Find where the given text appears and provide that cell's center as [x, y] coordinate. 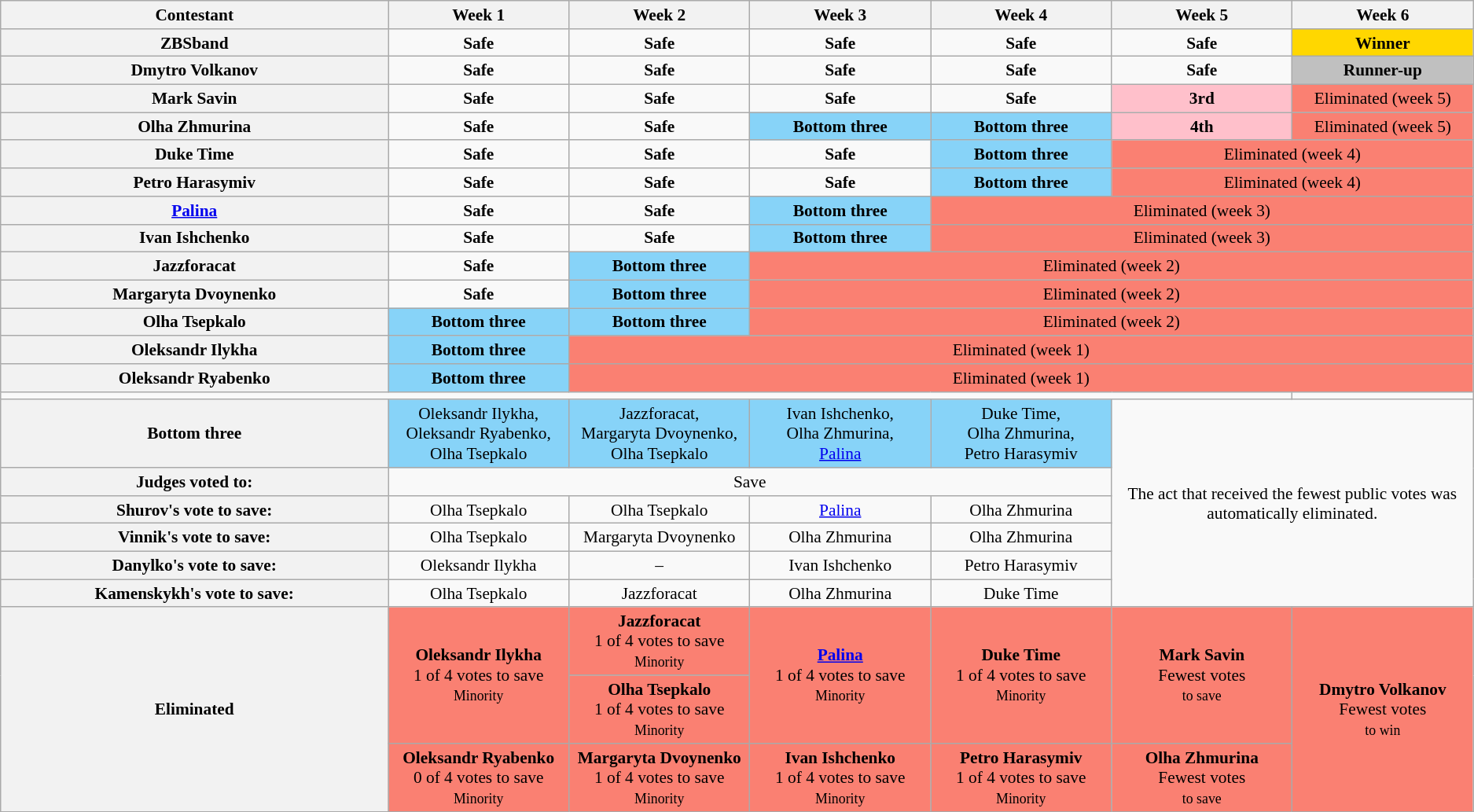
Dmytro Volkanov [195, 71]
Week 2 [660, 15]
Winner [1383, 43]
Mark Savin [195, 99]
Oleksandr Ilykha1 of 4 votes to saveMinority [479, 676]
Vinnik's vote to save: [195, 538]
ZBSband [195, 43]
Margaryta Dvoynenko1 of 4 votes to saveMinority [660, 778]
– [660, 566]
Jazzforacat, Margaryta Dvoynenko, Olha Tsepkalo [660, 434]
Ivan Ishchenko, Olha Zhmurina, Palina [840, 434]
Duke Time, Olha Zhmurina,Petro Harasymiv [1021, 434]
Duke Time1 of 4 votes to saveMinority [1021, 676]
Jazzforacat1 of 4 votes to saveMinority [660, 641]
Kamenskykh's vote to save: [195, 593]
Palina1 of 4 votes to saveMinority [840, 676]
The act that received the fewest public votes was automatically eliminated. [1292, 503]
Eliminated [195, 710]
Mark SavinFewest votesto save [1202, 676]
Week 4 [1021, 15]
Week 5 [1202, 15]
Contestant [195, 15]
Runner-up [1383, 71]
Week 1 [479, 15]
Oleksandr Ryabenko0 of 4 votes to saveMinority [479, 778]
Week 6 [1383, 15]
Olha Tsepkalo1 of 4 votes to saveMinority [660, 709]
Olha ZhmurinaFewest votesto save [1202, 778]
Petro Harasymiv1 of 4 votes to saveMinority [1021, 778]
4th [1202, 127]
Ivan Ishchenko1 of 4 votes to saveMinority [840, 778]
Shurov's vote to save: [195, 510]
Dmytro VolkanovFewest votesto win [1383, 710]
3rd [1202, 99]
Danylko's vote to save: [195, 566]
Oleksandr Ilykha, Oleksandr Ryabenko, Olha Tsepkalo [479, 434]
Oleksandr Ryabenko [195, 378]
Judges voted to: [195, 482]
Week 3 [840, 15]
Save [750, 482]
